From the cell containing the given text, extract its center point as [X, Y] coordinate. 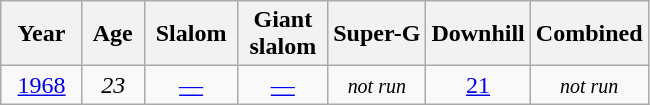
Year [42, 34]
Downhill [478, 34]
Combined [589, 34]
23 [113, 85]
21 [478, 85]
Giant slalom [283, 34]
Age [113, 34]
1968 [42, 85]
Super-G [377, 34]
Slalom [191, 34]
